Output the (x, y) coordinate of the center of the cell containing the given text.  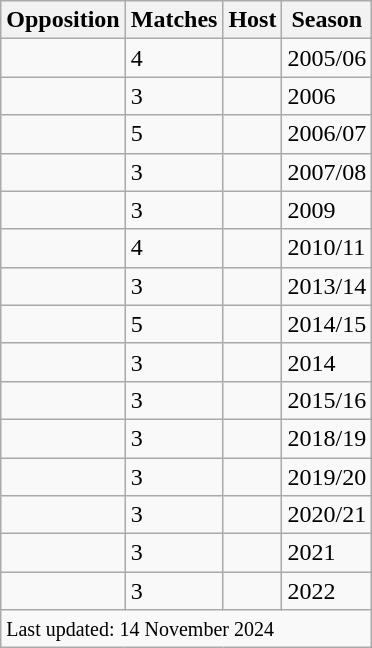
2006/07 (327, 134)
2019/20 (327, 477)
Matches (174, 20)
2021 (327, 553)
2018/19 (327, 438)
2022 (327, 591)
2015/16 (327, 400)
2009 (327, 210)
2007/08 (327, 172)
2014/15 (327, 324)
Host (252, 20)
2006 (327, 96)
Season (327, 20)
2010/11 (327, 248)
Last updated: 14 November 2024 (186, 629)
Opposition (63, 20)
2014 (327, 362)
2005/06 (327, 58)
2013/14 (327, 286)
2020/21 (327, 515)
